From the cell containing the given text, extract its center point as (X, Y) coordinate. 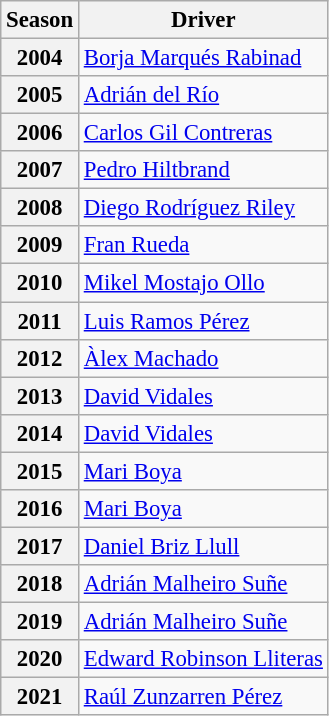
Diego Rodríguez Riley (203, 208)
Carlos Gil Contreras (203, 133)
2021 (40, 697)
Luis Ramos Pérez (203, 321)
Fran Rueda (203, 245)
2008 (40, 208)
2009 (40, 245)
Mikel Mostajo Ollo (203, 283)
2004 (40, 58)
Pedro Hiltbrand (203, 170)
2017 (40, 546)
2015 (40, 471)
Daniel Briz Llull (203, 546)
Adrián del Río (203, 95)
2020 (40, 659)
2018 (40, 584)
2014 (40, 433)
Borja Marqués Rabinad (203, 58)
2012 (40, 358)
Raúl Zunzarren Pérez (203, 697)
2006 (40, 133)
Àlex Machado (203, 358)
2010 (40, 283)
Driver (203, 20)
2007 (40, 170)
Edward Robinson Lliteras (203, 659)
2016 (40, 509)
Season (40, 20)
2005 (40, 95)
2013 (40, 396)
2011 (40, 321)
2019 (40, 621)
